Return [X, Y] of the center of cell containing provided text 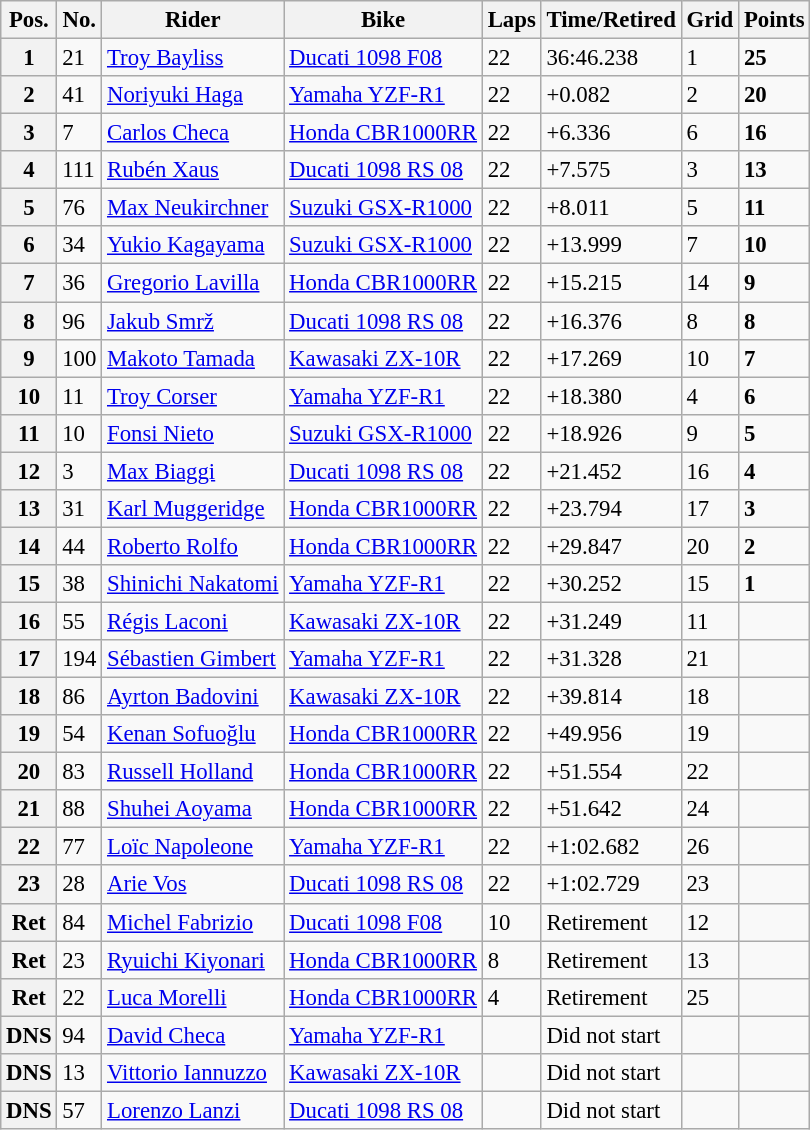
+7.575 [611, 170]
Max Biaggi [193, 471]
+49.956 [611, 734]
26 [710, 847]
+6.336 [611, 133]
+51.554 [611, 772]
+18.926 [611, 433]
94 [80, 1035]
38 [80, 584]
+30.252 [611, 584]
Régis Laconi [193, 621]
+31.328 [611, 659]
83 [80, 772]
+1:02.729 [611, 885]
Loïc Napoleone [193, 847]
Luca Morelli [193, 997]
31 [80, 509]
84 [80, 922]
100 [80, 358]
+1:02.682 [611, 847]
Ryuichi Kiyonari [193, 960]
Laps [512, 20]
Troy Bayliss [193, 58]
44 [80, 546]
Lorenzo Lanzi [193, 1110]
+18.380 [611, 396]
34 [80, 245]
No. [80, 20]
+16.376 [611, 321]
+0.082 [611, 95]
Points [774, 20]
Troy Corser [193, 396]
55 [80, 621]
Yukio Kagayama [193, 245]
Rider [193, 20]
54 [80, 734]
Gregorio Lavilla [193, 283]
+29.847 [611, 546]
David Checa [193, 1035]
+17.269 [611, 358]
76 [80, 208]
Ayrton Badovini [193, 697]
111 [80, 170]
Carlos Checa [193, 133]
Fonsi Nieto [193, 433]
Noriyuki Haga [193, 95]
Shuhei Aoyama [193, 809]
96 [80, 321]
+31.249 [611, 621]
194 [80, 659]
+39.814 [611, 697]
Roberto Rolfo [193, 546]
Time/Retired [611, 20]
+51.642 [611, 809]
41 [80, 95]
Karl Muggeridge [193, 509]
Makoto Tamada [193, 358]
88 [80, 809]
77 [80, 847]
36:46.238 [611, 58]
+15.215 [611, 283]
28 [80, 885]
Rubén Xaus [193, 170]
Bike [384, 20]
86 [80, 697]
Kenan Sofuoğlu [193, 734]
Sébastien Gimbert [193, 659]
Max Neukirchner [193, 208]
+23.794 [611, 509]
Shinichi Nakatomi [193, 584]
Jakub Smrž [193, 321]
Vittorio Iannuzzo [193, 1073]
24 [710, 809]
Grid [710, 20]
Pos. [29, 20]
Russell Holland [193, 772]
+8.011 [611, 208]
Michel Fabrizio [193, 922]
36 [80, 283]
Arie Vos [193, 885]
+13.999 [611, 245]
+21.452 [611, 471]
57 [80, 1110]
